For the text-containing cell, return its midpoint in [X, Y] coordinate format. 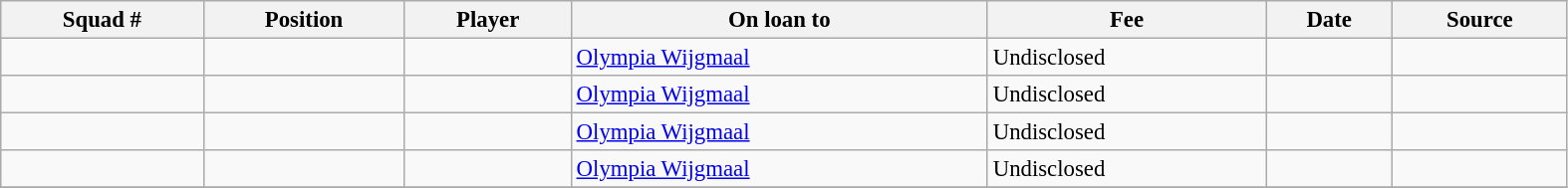
Squad # [102, 20]
On loan to [779, 20]
Fee [1126, 20]
Source [1480, 20]
Date [1329, 20]
Player [488, 20]
Position [304, 20]
